Return the [x, y] coordinate for the center point of the cell that contains the specified text.  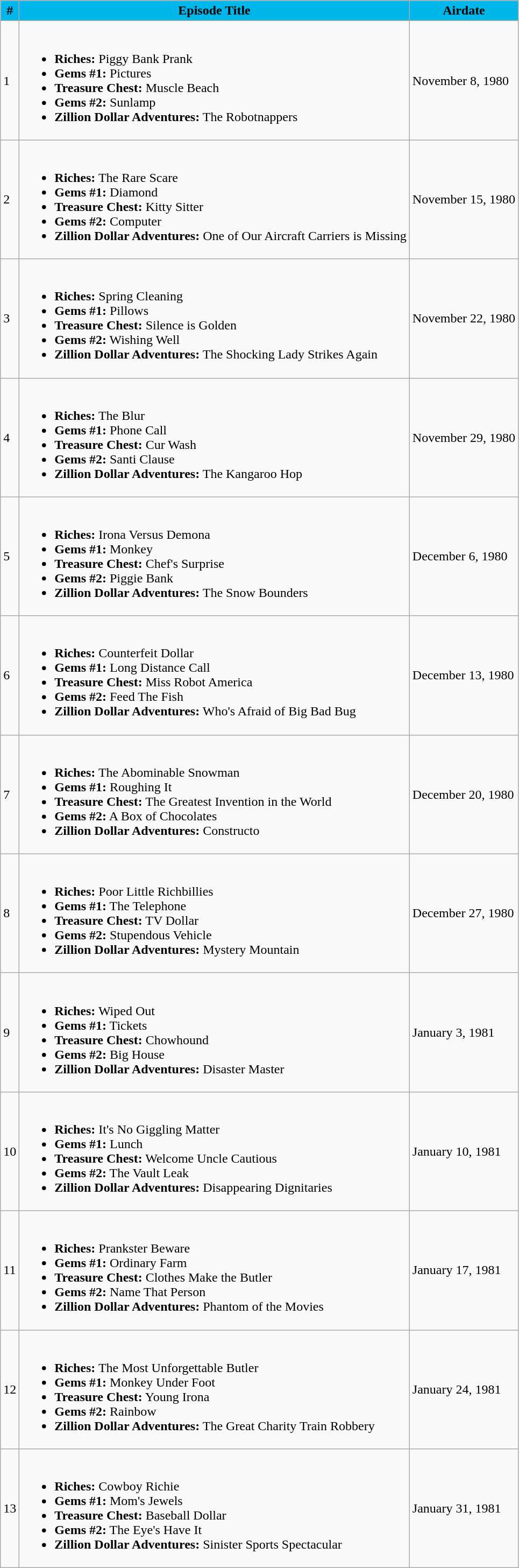
12 [10, 1389]
5 [10, 557]
2 [10, 199]
November 15, 1980 [464, 199]
January 17, 1981 [464, 1270]
January 24, 1981 [464, 1389]
Episode Title [214, 11]
November 8, 1980 [464, 81]
December 13, 1980 [464, 675]
Riches: Irona Versus DemonaGems #1: MonkeyTreasure Chest: Chef's SurpriseGems #2: Piggie BankZillion Dollar Adventures: The Snow Bounders [214, 557]
13 [10, 1508]
January 3, 1981 [464, 1032]
Riches: Wiped OutGems #1: TicketsTreasure Chest: ChowhoundGems #2: Big HouseZillion Dollar Adventures: Disaster Master [214, 1032]
11 [10, 1270]
8 [10, 913]
January 31, 1981 [464, 1508]
December 27, 1980 [464, 913]
# [10, 11]
Riches: Poor Little RichbilliesGems #1: The TelephoneTreasure Chest: TV DollarGems #2: Stupendous VehicleZillion Dollar Adventures: Mystery Mountain [214, 913]
4 [10, 437]
December 20, 1980 [464, 794]
7 [10, 794]
December 6, 1980 [464, 557]
Riches: The BlurGems #1: Phone CallTreasure Chest: Cur WashGems #2: Santi ClauseZillion Dollar Adventures: The Kangaroo Hop [214, 437]
Riches: The Rare ScareGems #1: DiamondTreasure Chest: Kitty SitterGems #2: ComputerZillion Dollar Adventures: One of Our Aircraft Carriers is Missing [214, 199]
January 10, 1981 [464, 1151]
6 [10, 675]
November 22, 1980 [464, 319]
Riches: Piggy Bank PrankGems #1: PicturesTreasure Chest: Muscle BeachGems #2: SunlampZillion Dollar Adventures: The Robotnappers [214, 81]
3 [10, 319]
9 [10, 1032]
Airdate [464, 11]
10 [10, 1151]
November 29, 1980 [464, 437]
1 [10, 81]
